Capture the cell that displays the provided text and extract its [x, y] central coordinate. 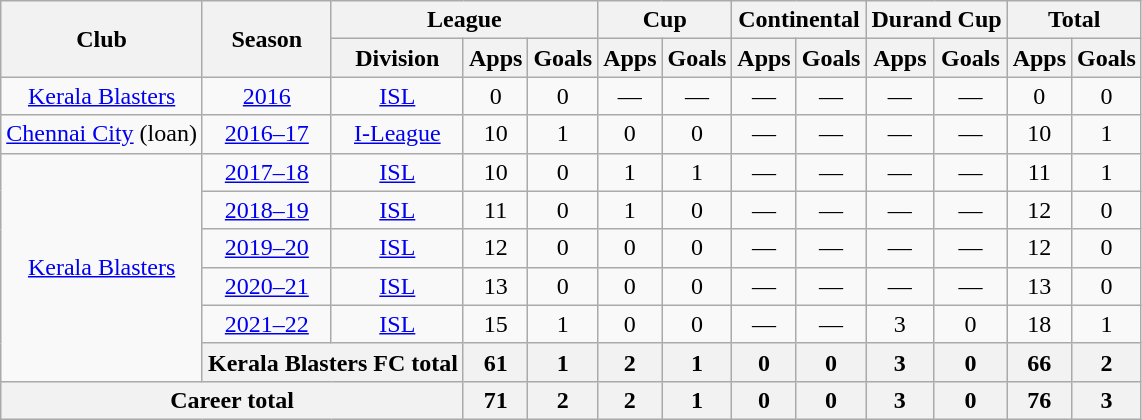
Total [1074, 20]
Career total [232, 400]
Club [102, 39]
66 [1039, 362]
Durand Cup [936, 20]
I-League [397, 134]
18 [1039, 324]
2018–19 [266, 210]
League [464, 20]
2021–22 [266, 324]
Division [397, 58]
Chennai City (loan) [102, 134]
Kerala Blasters FC total [332, 362]
76 [1039, 400]
Season [266, 39]
2020–21 [266, 286]
15 [495, 324]
2017–18 [266, 172]
61 [495, 362]
Continental [799, 20]
2016–17 [266, 134]
Cup [665, 20]
2019–20 [266, 248]
71 [495, 400]
2016 [266, 96]
